Provide the (x, y) coordinate of the cell's center where the given text is located.  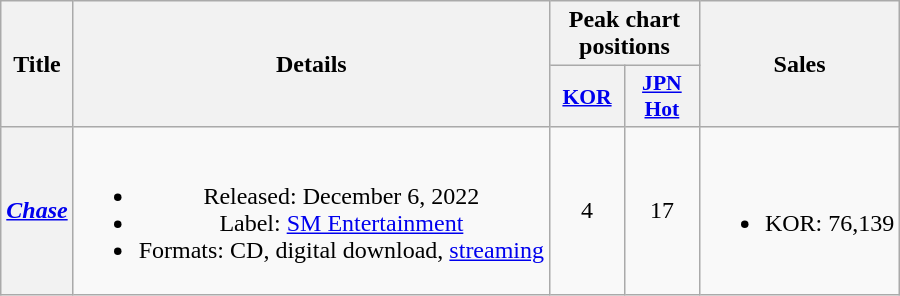
Sales (799, 64)
Peak chart positions (625, 34)
Details (311, 64)
Title (37, 64)
KOR (588, 96)
17 (662, 210)
JPNHot (662, 96)
4 (588, 210)
Chase (37, 210)
Released: December 6, 2022Label: SM EntertainmentFormats: CD, digital download, streaming (311, 210)
KOR: 76,139 (799, 210)
